Return [X, Y] of the center of cell containing provided text 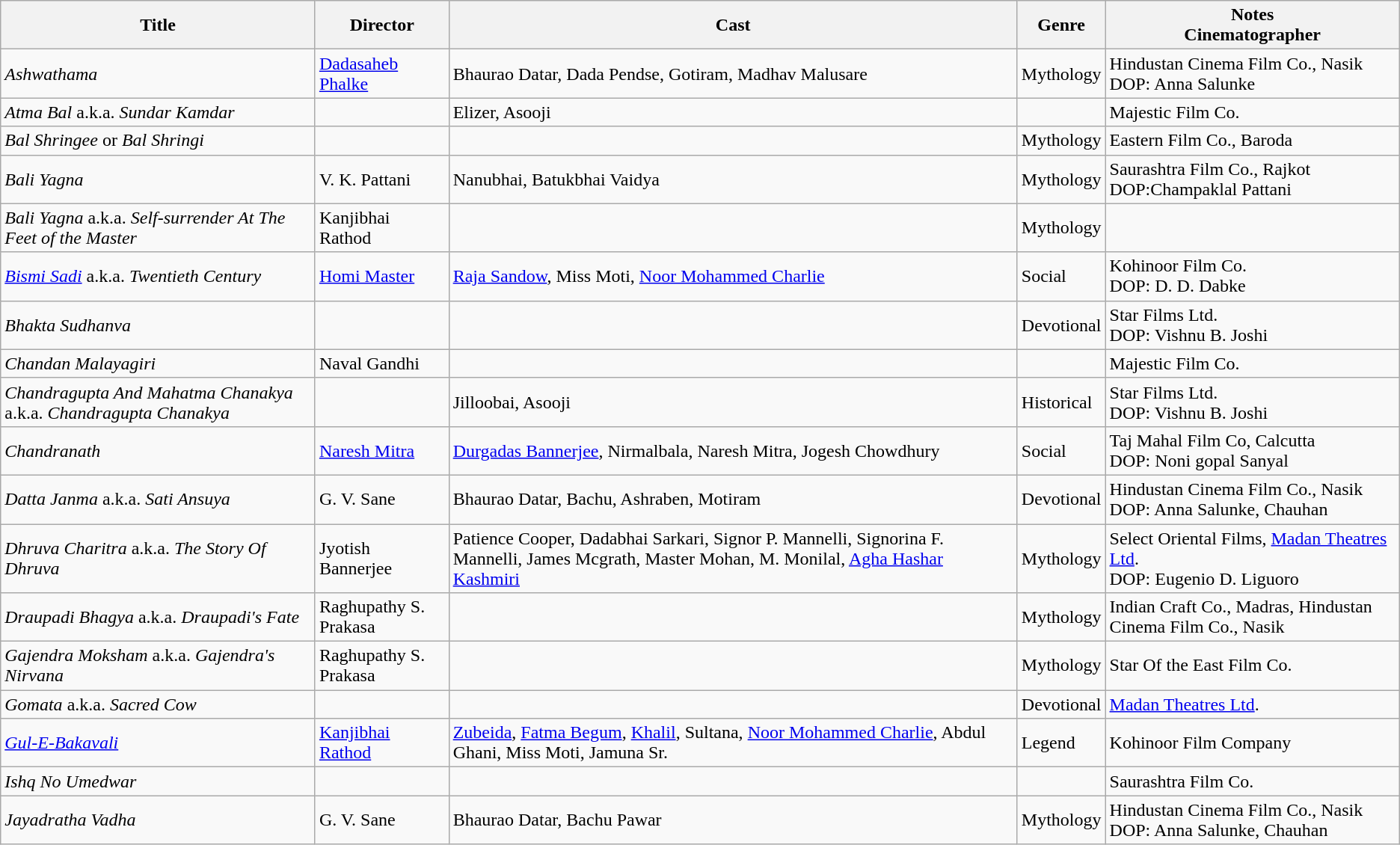
Bismi Sadi a.k.a. Twentieth Century [159, 277]
Draupadi Bhagya a.k.a. Draupadi's Fate [159, 618]
Bali Yagna a.k.a. Self-surrender At The Feet of the Master [159, 227]
Elizer, Asooji [733, 112]
Bhaurao Datar, Bachu Pawar [733, 820]
Raja Sandow, Miss Moti, Noor Mohammed Charlie [733, 277]
Director [381, 25]
Dadasaheb Phalke [381, 73]
Gul-E-Bakavali [159, 743]
Naresh Mitra [381, 450]
Dhruva Charitra a.k.a. The Story Of Dhruva [159, 558]
Jilloobai, Asooji [733, 402]
Zubeida, Fatma Begum, Khalil, Sultana, Noor Mohammed Charlie, Abdul Ghani, Miss Moti, Jamuna Sr. [733, 743]
Bhaurao Datar, Bachu, Ashraben, Motiram [733, 500]
Star Of the East Film Co. [1252, 666]
NotesCinematographer [1252, 25]
Patience Cooper, Dadabhai Sarkari, Signor P. Mannelli, Signorina F. Mannelli, James Mcgrath, Master Mohan, M. Monilal, Agha Hashar Kashmiri [733, 558]
Cast [733, 25]
Chandranath [159, 450]
Jyotish Bannerjee [381, 558]
Gajendra Moksham a.k.a. Gajendra's Nirvana [159, 666]
Ishq No Umedwar [159, 781]
Jayadratha Vadha [159, 820]
Chandan Malayagiri [159, 363]
Select Oriental Films, Madan Theatres Ltd.DOP: Eugenio D. Liguoro [1252, 558]
Legend [1061, 743]
Hindustan Cinema Film Co., NasikDOP: Anna Salunke [1252, 73]
Title [159, 25]
Indian Craft Co., Madras, Hindustan Cinema Film Co., Nasik [1252, 618]
Saurashtra Film Co. [1252, 781]
Saurashtra Film Co., RajkotDOP:Champaklal Pattani [1252, 179]
Gomata a.k.a. Sacred Cow [159, 704]
Homi Master [381, 277]
Madan Theatres Ltd. [1252, 704]
Atma Bal a.k.a. Sundar Kamdar [159, 112]
Bal Shringee or Bal Shringi [159, 141]
Durgadas Bannerjee, Nirmalbala, Naresh Mitra, Jogesh Chowdhury [733, 450]
Ashwathama [159, 73]
Historical [1061, 402]
Naval Gandhi [381, 363]
Kohinoor Film Co.DOP: D. D. Dabke [1252, 277]
Taj Mahal Film Co, CalcuttaDOP: Noni gopal Sanyal [1252, 450]
Datta Janma a.k.a. Sati Ansuya [159, 500]
Nanubhai, Batukbhai Vaidya [733, 179]
Chandragupta And Mahatma Chanakya a.k.a. Chandragupta Chanakya [159, 402]
Eastern Film Co., Baroda [1252, 141]
Bhaurao Datar, Dada Pendse, Gotiram, Madhav Malusare [733, 73]
Bhakta Sudhanva [159, 325]
Kohinoor Film Company [1252, 743]
Genre [1061, 25]
V. K. Pattani [381, 179]
Bali Yagna [159, 179]
